Scan for the cell matching the given text and deliver its (X, Y) coordinate at center. 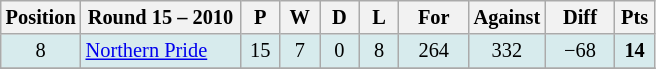
L (379, 17)
Against (508, 17)
Diff (580, 17)
264 (434, 51)
Round 15 – 2010 (161, 17)
0 (340, 51)
For (434, 17)
14 (635, 51)
W (300, 17)
Pts (635, 17)
15 (260, 51)
D (340, 17)
Northern Pride (161, 51)
7 (300, 51)
−68 (580, 51)
Position (41, 17)
332 (508, 51)
P (260, 17)
